Output the [X, Y] coordinate of the center of the cell containing the given text.  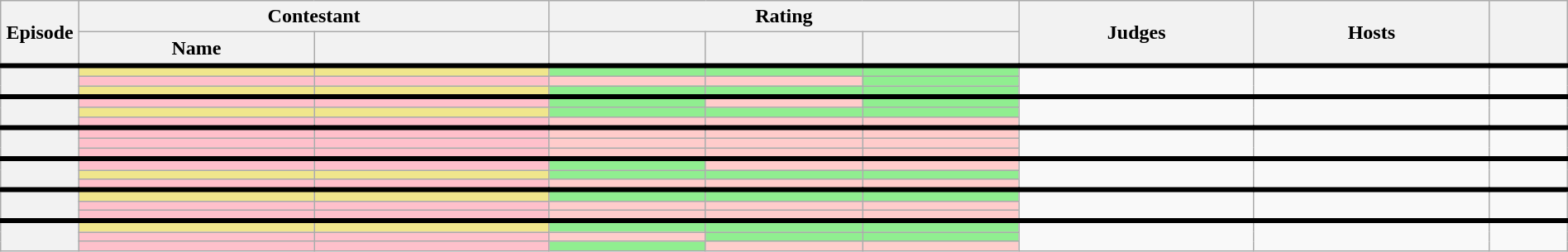
Hosts [1371, 33]
Name [196, 49]
Contestant [313, 17]
Judges [1136, 33]
Rating [784, 17]
Episode [40, 33]
